Capture the cell that displays the provided text and extract its (x, y) central coordinate. 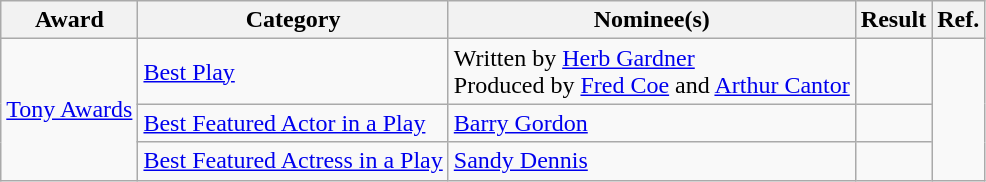
Sandy Dennis (652, 161)
Best Play (293, 72)
Best Featured Actress in a Play (293, 161)
Result (893, 20)
Written by Herb Gardner Produced by Fred Coe and Arthur Cantor (652, 72)
Award (70, 20)
Ref. (958, 20)
Nominee(s) (652, 20)
Tony Awards (70, 110)
Category (293, 20)
Barry Gordon (652, 123)
Best Featured Actor in a Play (293, 123)
